Extract the (x, y) coordinate from the center of the cell holding the provided text.  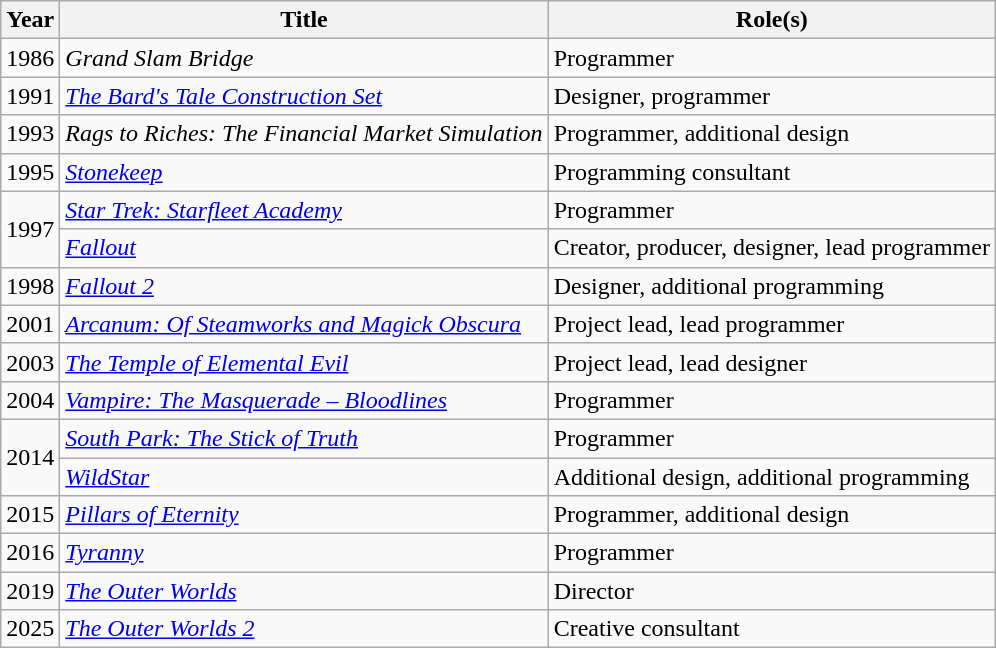
Designer, additional programming (772, 286)
1993 (30, 134)
Stonekeep (304, 172)
1991 (30, 96)
2019 (30, 591)
Designer, programmer (772, 96)
The Temple of Elemental Evil (304, 362)
The Outer Worlds (304, 591)
Additional design, additional programming (772, 477)
WildStar (304, 477)
2001 (30, 324)
1995 (30, 172)
Vampire: The Masquerade – Bloodlines (304, 400)
2016 (30, 553)
2014 (30, 457)
South Park: The Stick of Truth (304, 438)
2015 (30, 515)
Tyranny (304, 553)
Director (772, 591)
Programming consultant (772, 172)
Project lead, lead programmer (772, 324)
Pillars of Eternity (304, 515)
Role(s) (772, 20)
Arcanum: Of Steamworks and Magick Obscura (304, 324)
1998 (30, 286)
1997 (30, 229)
Star Trek: Starfleet Academy (304, 210)
Grand Slam Bridge (304, 58)
Rags to Riches: The Financial Market Simulation (304, 134)
The Bard's Tale Construction Set (304, 96)
Creator, producer, designer, lead programmer (772, 248)
Creative consultant (772, 629)
2003 (30, 362)
The Outer Worlds 2 (304, 629)
Fallout (304, 248)
Title (304, 20)
Fallout 2 (304, 286)
2025 (30, 629)
1986 (30, 58)
Year (30, 20)
Project lead, lead designer (772, 362)
2004 (30, 400)
